Determine the (x, y) coordinate at the center of the cell enclosing the given text.  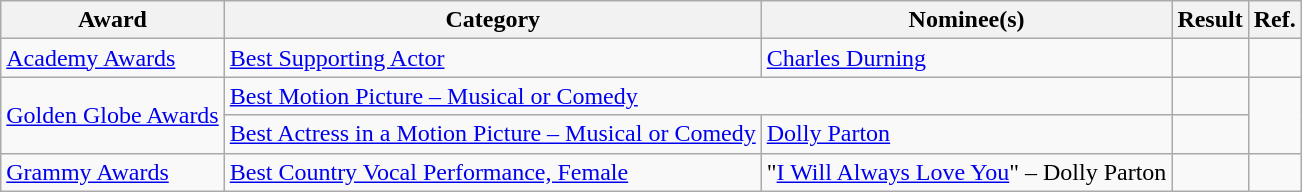
Golden Globe Awards (113, 115)
Dolly Parton (966, 134)
Category (492, 20)
Academy Awards (113, 58)
Best Supporting Actor (492, 58)
Best Actress in a Motion Picture – Musical or Comedy (492, 134)
Grammy Awards (113, 172)
Ref. (1274, 20)
Result (1210, 20)
Nominee(s) (966, 20)
Award (113, 20)
"I Will Always Love You" – Dolly Parton (966, 172)
Charles Durning (966, 58)
Best Country Vocal Performance, Female (492, 172)
Best Motion Picture – Musical or Comedy (698, 96)
